Output the (X, Y) coordinate of the center of the cell containing the given text.  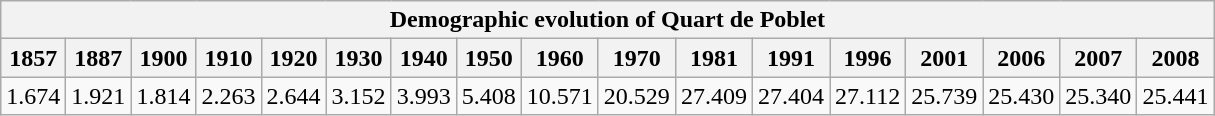
1910 (228, 58)
1996 (868, 58)
1.921 (98, 96)
1.674 (34, 96)
Demographic evolution of Quart de Poblet (608, 20)
2.263 (228, 96)
25.430 (1022, 96)
1981 (714, 58)
2.644 (294, 96)
1930 (358, 58)
27.404 (790, 96)
1887 (98, 58)
2007 (1098, 58)
1950 (488, 58)
1970 (636, 58)
1857 (34, 58)
25.441 (1176, 96)
20.529 (636, 96)
3.152 (358, 96)
1940 (424, 58)
3.993 (424, 96)
2001 (944, 58)
1960 (560, 58)
1991 (790, 58)
10.571 (560, 96)
1.814 (164, 96)
1900 (164, 58)
25.340 (1098, 96)
2008 (1176, 58)
27.409 (714, 96)
1920 (294, 58)
5.408 (488, 96)
25.739 (944, 96)
2006 (1022, 58)
27.112 (868, 96)
